Extract the [x, y] coordinate from the center of the cell holding the provided text.  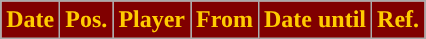
From [225, 20]
Player [152, 20]
Date [30, 20]
Ref. [398, 20]
Pos. [86, 20]
Date until [314, 20]
